Pinpoint the cell where the given text exists, returning its (X, Y) midpoint coordinate. 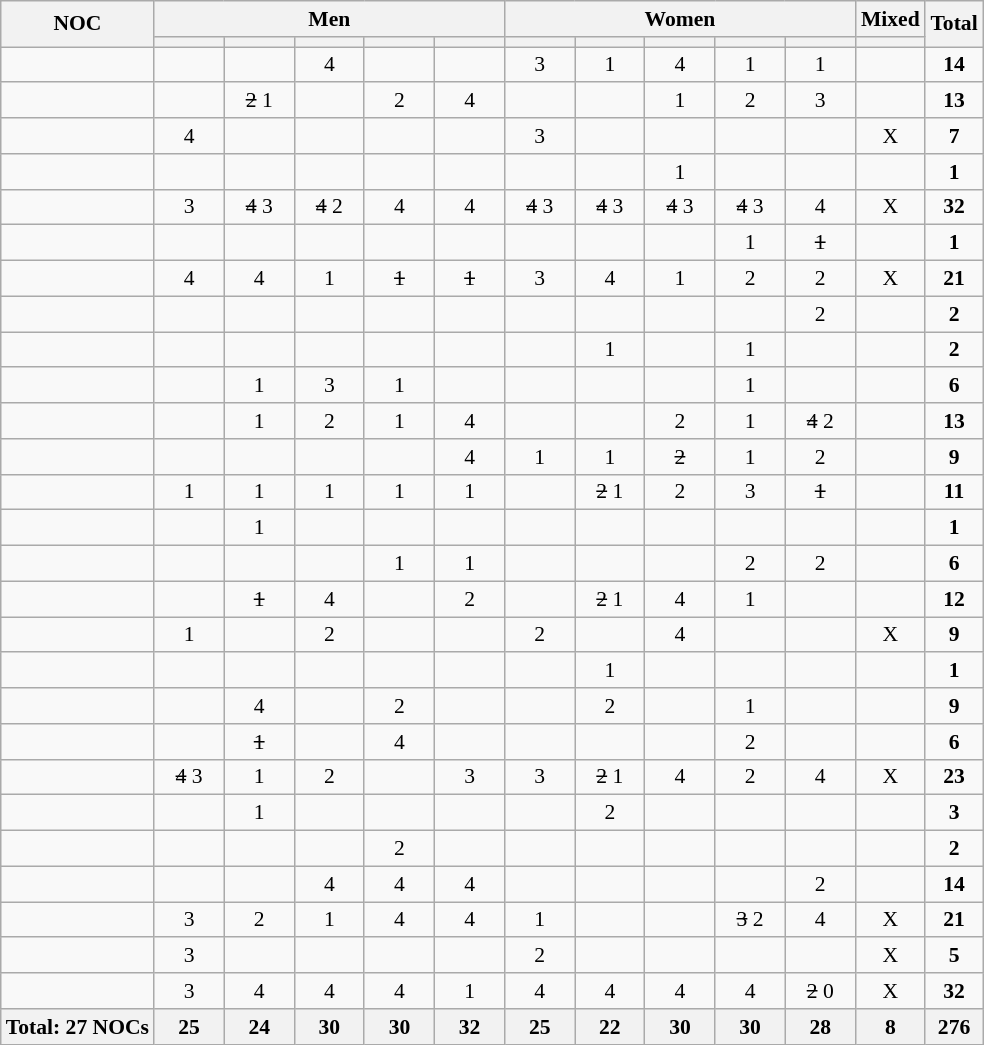
3 2 (750, 920)
5 (954, 956)
NOC (78, 24)
28 (820, 1027)
11 (954, 492)
Mixed (890, 19)
Total: 27 NOCs (78, 1027)
22 (610, 1027)
24 (259, 1027)
12 (954, 599)
276 (954, 1027)
23 (954, 777)
8 (890, 1027)
Total (954, 24)
Men (330, 19)
Women (680, 19)
2 0 (820, 991)
7 (954, 136)
